Identify which cell holds the provided text, then report its [x, y] central coordinate. 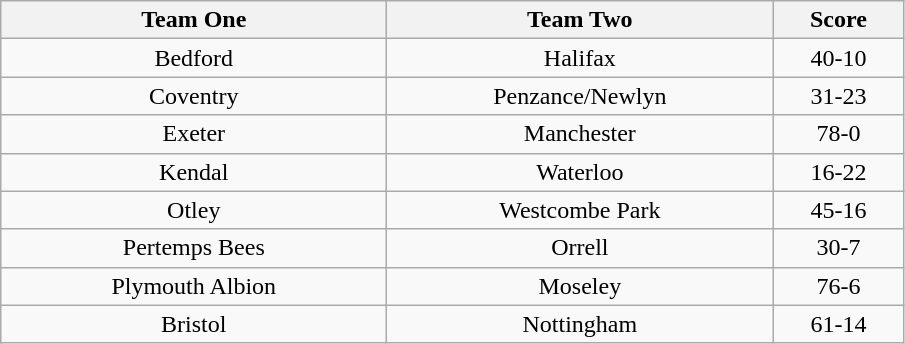
Score [838, 20]
Orrell [580, 248]
31-23 [838, 96]
16-22 [838, 172]
Plymouth Albion [194, 286]
Nottingham [580, 324]
Moseley [580, 286]
78-0 [838, 134]
Penzance/Newlyn [580, 96]
Waterloo [580, 172]
Team One [194, 20]
Coventry [194, 96]
Exeter [194, 134]
61-14 [838, 324]
Manchester [580, 134]
45-16 [838, 210]
30-7 [838, 248]
76-6 [838, 286]
Pertemps Bees [194, 248]
Halifax [580, 58]
Bristol [194, 324]
Otley [194, 210]
40-10 [838, 58]
Team Two [580, 20]
Westcombe Park [580, 210]
Bedford [194, 58]
Kendal [194, 172]
